Locate the cell with the specified text and output its (x, y) center coordinate. 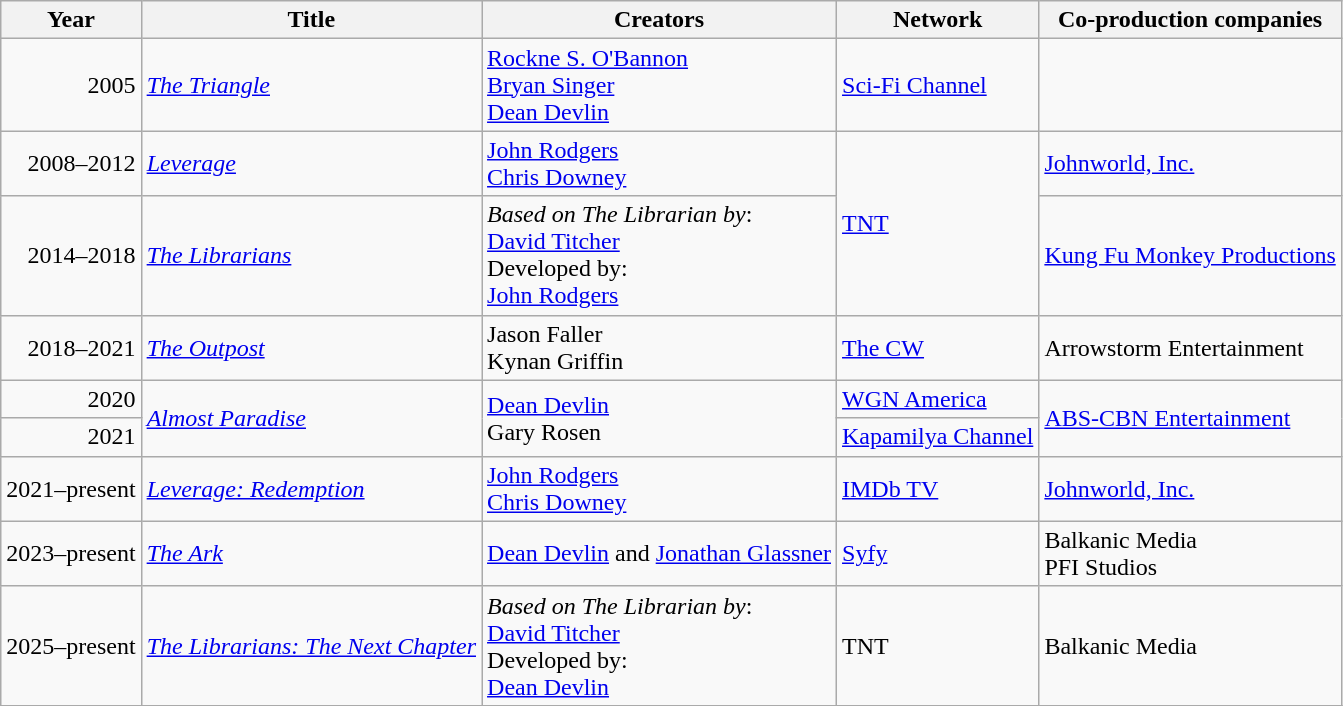
Dean Devlin and Jonathan Glassner (660, 554)
2005 (71, 85)
The Triangle (311, 85)
Balkanic MediaPFI Studios (1190, 554)
Title (311, 20)
Almost Paradise (311, 418)
IMDb TV (938, 488)
Network (938, 20)
Sci-Fi Channel (938, 85)
Syfy (938, 554)
The Ark (311, 554)
2025–present (71, 646)
The Librarians (311, 256)
Jason FallerKynan Griffin (660, 348)
The CW (938, 348)
Kapamilya Channel (938, 437)
Based on The Librarian by:David TitcherDeveloped by:John Rodgers (660, 256)
Rockne S. O'BannonBryan SingerDean Devlin (660, 85)
Creators (660, 20)
2020 (71, 399)
Leverage (311, 164)
2018–2021 (71, 348)
ABS-CBN Entertainment (1190, 418)
Balkanic Media (1190, 646)
2021 (71, 437)
The Librarians: The Next Chapter (311, 646)
Year (71, 20)
WGN America (938, 399)
The Outpost (311, 348)
Co-production companies (1190, 20)
2014–2018 (71, 256)
Kung Fu Monkey Productions (1190, 256)
Dean DevlinGary Rosen (660, 418)
2023–present (71, 554)
2008–2012 (71, 164)
Leverage: Redemption (311, 488)
Based on The Librarian by:David TitcherDeveloped by:Dean Devlin (660, 646)
Arrowstorm Entertainment (1190, 348)
2021–present (71, 488)
